Identify which cell holds the provided text, then report its (X, Y) central coordinate. 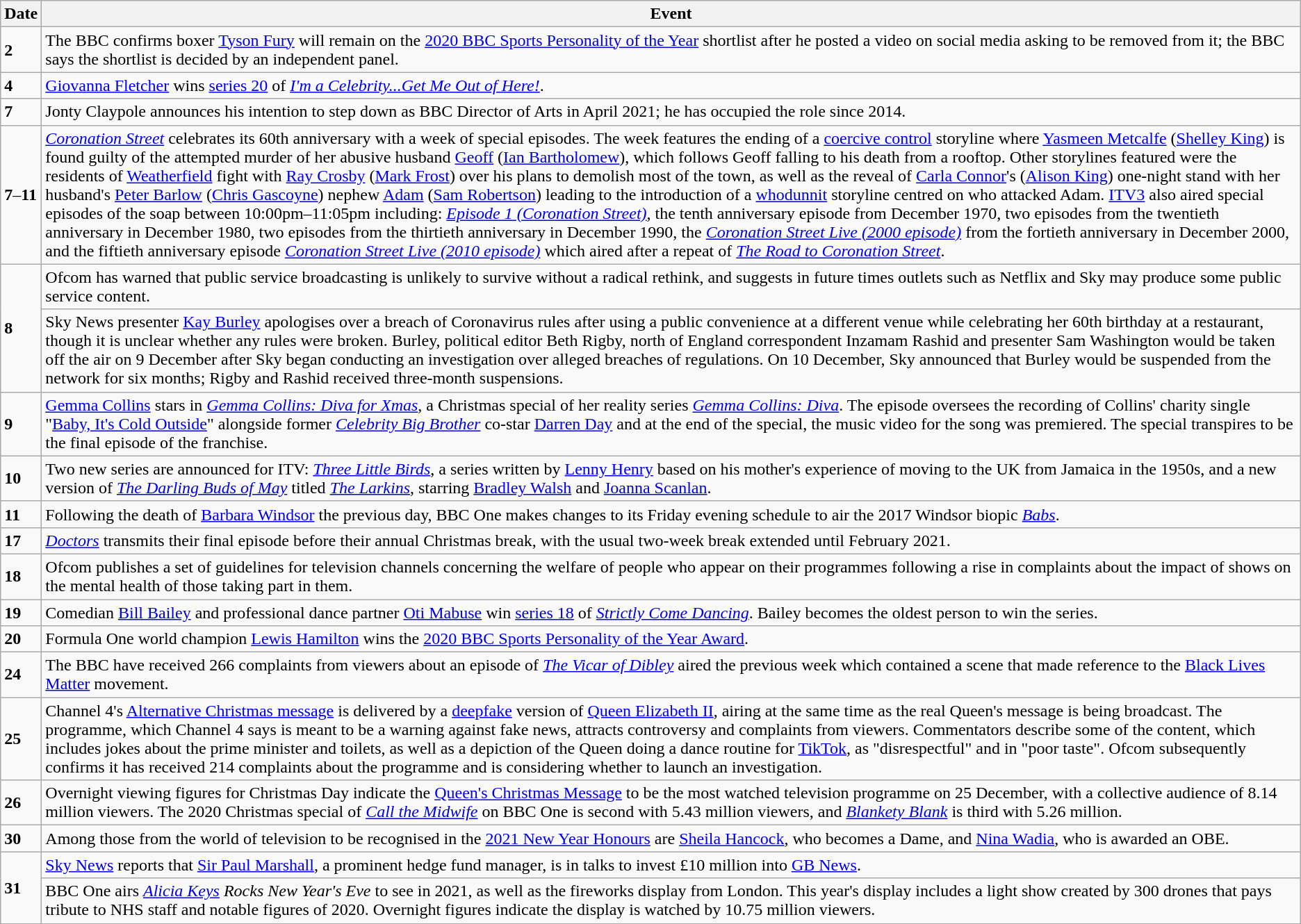
2 (21, 50)
18 (21, 577)
17 (21, 541)
4 (21, 85)
Giovanna Fletcher wins series 20 of I'm a Celebrity...Get Me Out of Here!. (671, 85)
Event (671, 14)
30 (21, 839)
Following the death of Barbara Windsor the previous day, BBC One makes changes to its Friday evening schedule to air the 2017 Windsor biopic Babs. (671, 514)
19 (21, 612)
Sky News reports that Sir Paul Marshall, a prominent hedge fund manager, is in talks to invest £10 million into GB News. (671, 865)
31 (21, 888)
7–11 (21, 195)
8 (21, 328)
Formula One world champion Lewis Hamilton wins the 2020 BBC Sports Personality of the Year Award. (671, 639)
7 (21, 112)
25 (21, 739)
20 (21, 639)
11 (21, 514)
24 (21, 675)
10 (21, 478)
9 (21, 424)
Jonty Claypole announces his intention to step down as BBC Director of Arts in April 2021; he has occupied the role since 2014. (671, 112)
26 (21, 803)
Date (21, 14)
Doctors transmits their final episode before their annual Christmas break, with the usual two-week break extended until February 2021. (671, 541)
